From the cell containing the given text, extract its center point as [X, Y] coordinate. 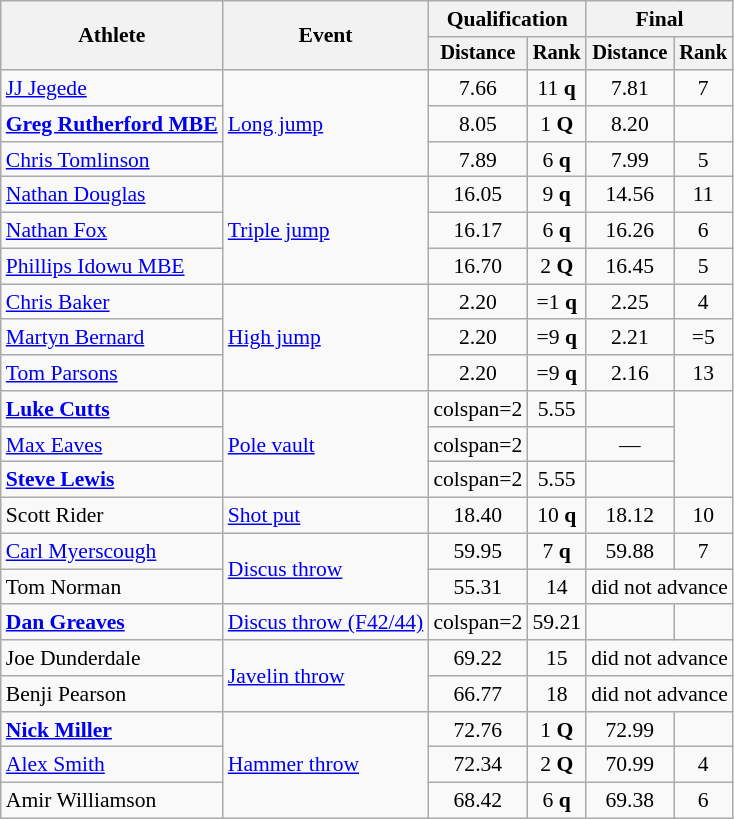
2.25 [630, 302]
14 [556, 587]
— [630, 445]
72.34 [478, 765]
Tom Parsons [112, 373]
Amir Williamson [112, 801]
Tom Norman [112, 587]
Greg Rutherford MBE [112, 124]
Alex Smith [112, 765]
7 q [556, 552]
16.05 [478, 195]
Scott Rider [112, 516]
Chris Baker [112, 302]
15 [556, 658]
Joe Dunderdale [112, 658]
55.31 [478, 587]
66.77 [478, 694]
72.76 [478, 730]
10 q [556, 516]
16.26 [630, 231]
18.12 [630, 516]
Nathan Fox [112, 231]
11 [704, 195]
16.70 [478, 267]
Dan Greaves [112, 623]
2.16 [630, 373]
16.17 [478, 231]
Nathan Douglas [112, 195]
Athlete [112, 36]
10 [704, 516]
JJ Jegede [112, 88]
8.05 [478, 124]
Steve Lewis [112, 480]
7.99 [630, 160]
Nick Miller [112, 730]
Pole vault [326, 444]
Event [326, 36]
Discus throw [326, 570]
16.45 [630, 267]
59.95 [478, 552]
7.81 [630, 88]
=5 [704, 338]
14.56 [630, 195]
Javelin throw [326, 676]
Carl Myerscough [112, 552]
18 [556, 694]
2.21 [630, 338]
59.88 [630, 552]
7.66 [478, 88]
Shot put [326, 516]
7.89 [478, 160]
18.40 [478, 516]
Martyn Bernard [112, 338]
Discus throw (F42/44) [326, 623]
13 [704, 373]
Phillips Idowu MBE [112, 267]
69.38 [630, 801]
Final [660, 19]
8.20 [630, 124]
69.22 [478, 658]
Chris Tomlinson [112, 160]
Hammer throw [326, 766]
68.42 [478, 801]
11 q [556, 88]
70.99 [630, 765]
Max Eaves [112, 445]
High jump [326, 338]
9 q [556, 195]
Qualification [507, 19]
59.21 [556, 623]
=1 q [556, 302]
Triple jump [326, 230]
72.99 [630, 730]
Long jump [326, 124]
Benji Pearson [112, 694]
Luke Cutts [112, 409]
